Search for the cell housing the specified text and yield its (X, Y) center coordinate. 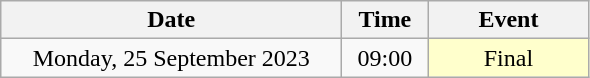
Monday, 25 September 2023 (172, 58)
Date (172, 20)
09:00 (385, 58)
Time (385, 20)
Final (508, 58)
Event (508, 20)
